Extract the (X, Y) coordinate from the center of the cell holding the provided text.  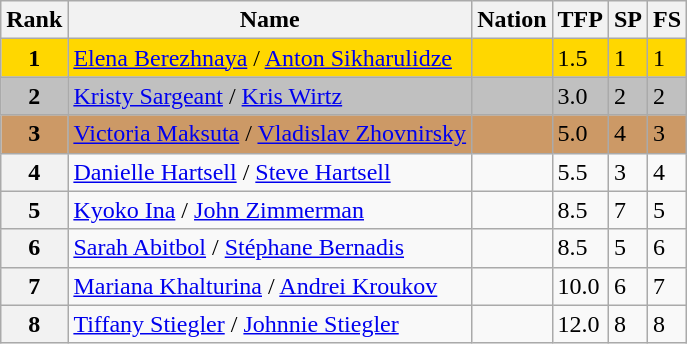
3.0 (580, 96)
Rank (34, 20)
FS (668, 20)
Name (270, 20)
Mariana Khalturina / Andrei Kroukov (270, 286)
5.0 (580, 134)
Sarah Abitbol / Stéphane Bernadis (270, 248)
Kristy Sargeant / Kris Wirtz (270, 96)
Tiffany Stiegler / Johnnie Stiegler (270, 324)
Kyoko Ina / John Zimmerman (270, 210)
5.5 (580, 172)
12.0 (580, 324)
SP (628, 20)
TFP (580, 20)
Elena Berezhnaya / Anton Sikharulidze (270, 58)
Victoria Maksuta / Vladislav Zhovnirsky (270, 134)
1.5 (580, 58)
Nation (512, 20)
Danielle Hartsell / Steve Hartsell (270, 172)
10.0 (580, 286)
